Locate the cell with the specified text and output its (x, y) center coordinate. 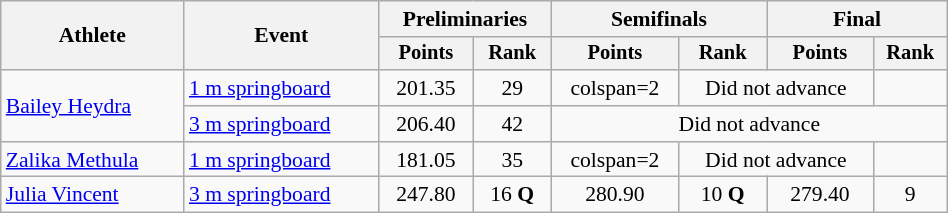
Final (858, 19)
279.40 (820, 195)
181.05 (426, 160)
201.35 (426, 88)
Julia Vincent (92, 195)
247.80 (426, 195)
Event (282, 36)
280.90 (614, 195)
42 (512, 124)
Zalika Methula (92, 160)
29 (512, 88)
9 (910, 195)
Semifinals (658, 19)
10 Q (723, 195)
Preliminaries (466, 19)
206.40 (426, 124)
Athlete (92, 36)
35 (512, 160)
Bailey Heydra (92, 106)
16 Q (512, 195)
